Output the (x, y) coordinate of the center of the cell containing the given text.  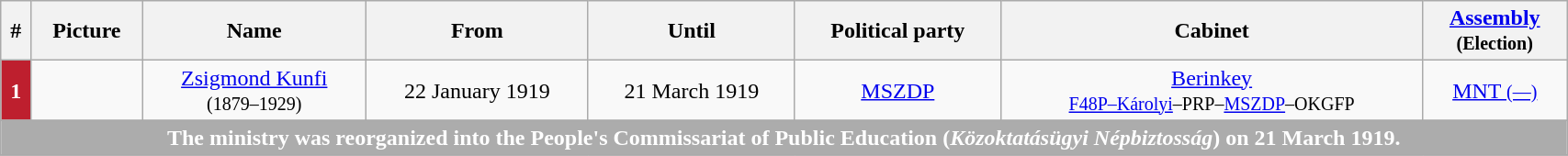
Zsigmond Kunfi(1879–1929) (254, 90)
Until (691, 31)
BerinkeyF48P–Károlyi–PRP–MSZDP–OKGFP (1212, 90)
Cabinet (1212, 31)
21 March 1919 (691, 90)
The ministry was reorganized into the People's Commissariat of Public Education (Közoktatásügyi Népbiztosság) on 21 March 1919. (784, 138)
MSZDP (897, 90)
Assembly(Election) (1495, 31)
From (477, 31)
Picture (87, 31)
1 (17, 90)
22 January 1919 (477, 90)
MNT (—) (1495, 90)
Name (254, 31)
Political party (897, 31)
# (17, 31)
